Provide the [x, y] coordinate of the cell's center where the given text is located.  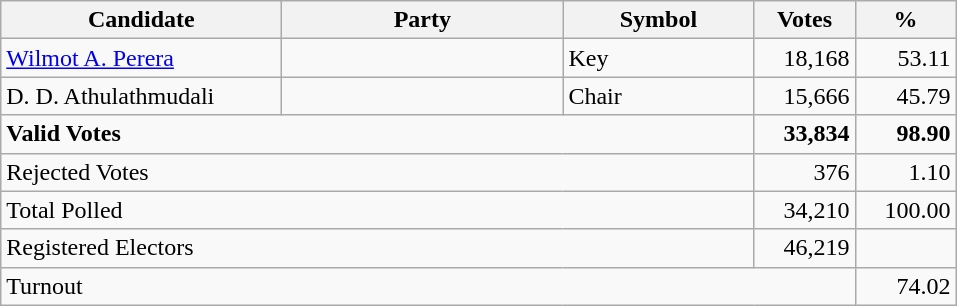
34,210 [804, 210]
1.10 [906, 172]
45.79 [906, 96]
18,168 [804, 58]
Votes [804, 20]
53.11 [906, 58]
% [906, 20]
46,219 [804, 248]
Chair [658, 96]
98.90 [906, 134]
Turnout [428, 286]
Symbol [658, 20]
74.02 [906, 286]
100.00 [906, 210]
Candidate [142, 20]
Rejected Votes [378, 172]
Total Polled [378, 210]
Wilmot A. Perera [142, 58]
376 [804, 172]
D. D. Athulathmudali [142, 96]
Registered Electors [378, 248]
33,834 [804, 134]
15,666 [804, 96]
Valid Votes [378, 134]
Key [658, 58]
Party [422, 20]
